Output the [x, y] coordinate of the center of the cell containing the given text.  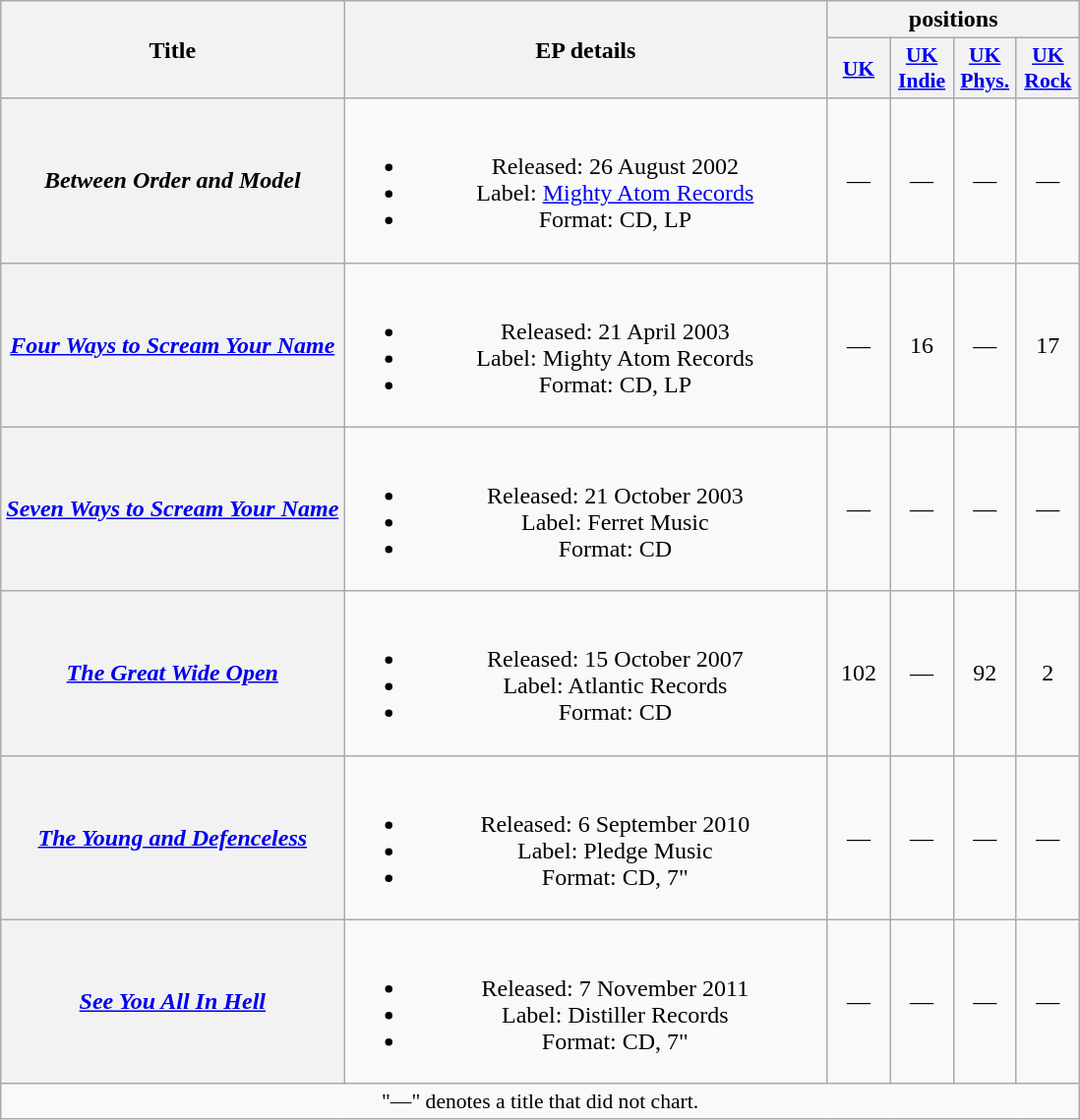
The Young and Defenceless [173, 838]
EP details [586, 49]
92 [985, 673]
See You All In Hell [173, 1001]
Released: 26 August 2002Label: Mighty Atom RecordsFormat: CD, LP [586, 181]
UKRock [1048, 69]
"—" denotes a title that did not chart. [541, 1101]
Released: 6 September 2010Label: Pledge MusicFormat: CD, 7" [586, 838]
Four Ways to Scream Your Name [173, 344]
102 [859, 673]
positions [953, 20]
16 [922, 344]
UKIndie [922, 69]
17 [1048, 344]
2 [1048, 673]
UK Phys. [985, 69]
Title [173, 49]
UK [859, 69]
Released: 21 April 2003Label: Mighty Atom RecordsFormat: CD, LP [586, 344]
Released: 21 October 2003Label: Ferret MusicFormat: CD [586, 509]
The Great Wide Open [173, 673]
Seven Ways to Scream Your Name [173, 509]
Released: 7 November 2011Label: Distiller RecordsFormat: CD, 7" [586, 1001]
Between Order and Model [173, 181]
Released: 15 October 2007Label: Atlantic RecordsFormat: CD [586, 673]
